Return [X, Y] of the center of cell containing provided text 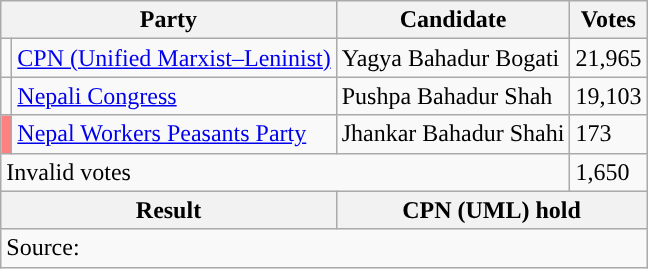
1,650 [608, 172]
Jhankar Bahadur Shahi [453, 134]
Pushpa Bahadur Shah [453, 96]
Yagya Bahadur Bogati [453, 58]
Source: [324, 248]
173 [608, 134]
CPN (UML) hold [492, 210]
Candidate [453, 20]
Nepali Congress [174, 96]
19,103 [608, 96]
Nepal Workers Peasants Party [174, 134]
Party [168, 20]
Result [168, 210]
Votes [608, 20]
CPN (Unified Marxist–Leninist) [174, 58]
21,965 [608, 58]
Invalid votes [286, 172]
